For the text-containing cell, return its midpoint in [X, Y] coordinate format. 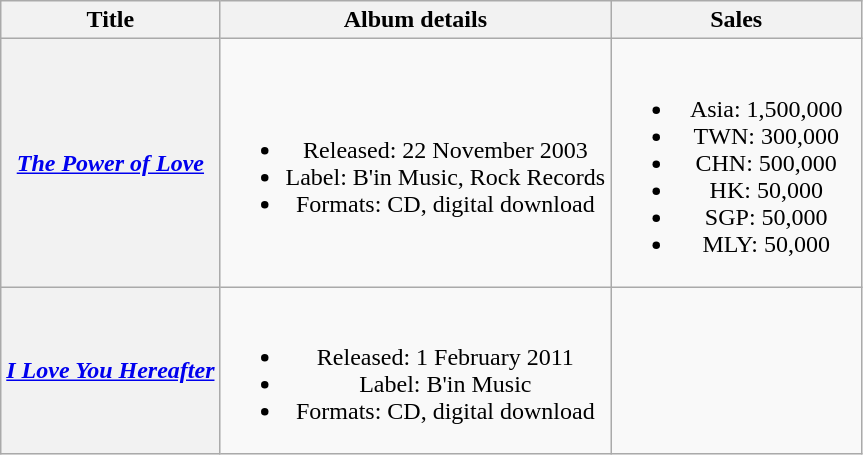
The Power of Love [110, 163]
Title [110, 20]
Album details [416, 20]
Released: 22 November 2003Label: B'in Music, Rock RecordsFormats: CD, digital download [416, 163]
Sales [736, 20]
Asia: 1,500,000TWN: 300,000CHN: 500,000HK: 50,000SGP: 50,000MLY: 50,000 [736, 163]
Released: 1 February 2011Label: B'in MusicFormats: CD, digital download [416, 370]
I Love You Hereafter [110, 370]
